Identify which cell holds the provided text, then report its (X, Y) central coordinate. 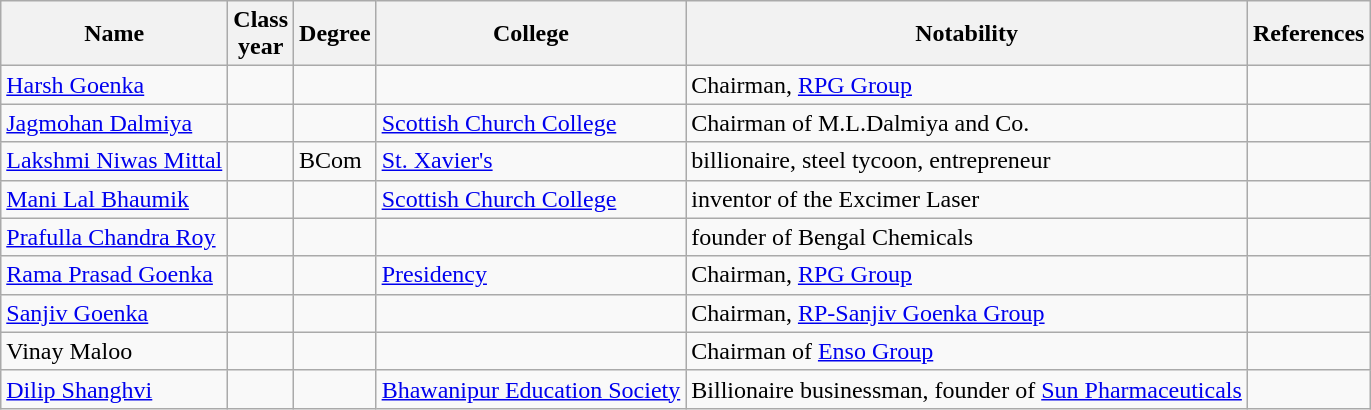
Chairman of Enso Group (967, 351)
Harsh Goenka (114, 85)
founder of Bengal Chemicals (967, 237)
Presidency (531, 275)
Chairman of M.L.Dalmiya and Co. (967, 123)
BCom (336, 161)
Prafulla Chandra Roy (114, 237)
Chairman, RP-Sanjiv Goenka Group (967, 313)
Dilip Shanghvi (114, 389)
College (531, 34)
Lakshmi Niwas Mittal (114, 161)
Sanjiv Goenka (114, 313)
Jagmohan Dalmiya (114, 123)
Vinay Maloo (114, 351)
Billionaire businessman, founder of Sun Pharmaceuticals (967, 389)
Degree (336, 34)
billionaire, steel tycoon, entrepreneur (967, 161)
Classyear (261, 34)
St. Xavier's (531, 161)
Notability (967, 34)
Mani Lal Bhaumik (114, 199)
References (1308, 34)
Name (114, 34)
Rama Prasad Goenka (114, 275)
Bhawanipur Education Society (531, 389)
inventor of the Excimer Laser (967, 199)
